Extract the (x, y) coordinate from the center of the cell holding the provided text.  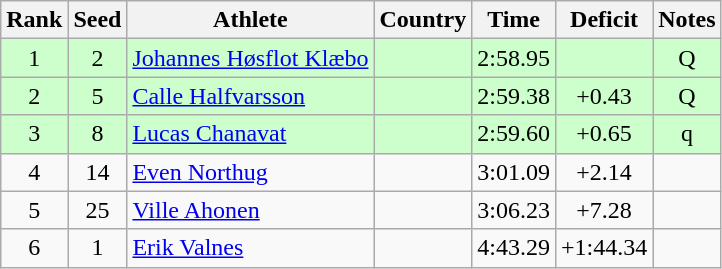
Time (514, 20)
+0.65 (604, 134)
3:01.09 (514, 172)
Notes (687, 20)
q (687, 134)
Rank (34, 20)
Ville Ahonen (250, 210)
+1:44.34 (604, 248)
Seed (98, 20)
2:58.95 (514, 58)
Even Northug (250, 172)
+0.43 (604, 96)
2:59.38 (514, 96)
Deficit (604, 20)
+2.14 (604, 172)
3 (34, 134)
14 (98, 172)
Athlete (250, 20)
Erik Valnes (250, 248)
6 (34, 248)
Calle Halfvarsson (250, 96)
Lucas Chanavat (250, 134)
+7.28 (604, 210)
4:43.29 (514, 248)
Country (423, 20)
4 (34, 172)
2:59.60 (514, 134)
Johannes Høsflot Klæbo (250, 58)
3:06.23 (514, 210)
25 (98, 210)
8 (98, 134)
